Locate the cell with the specified text and output its [x, y] center coordinate. 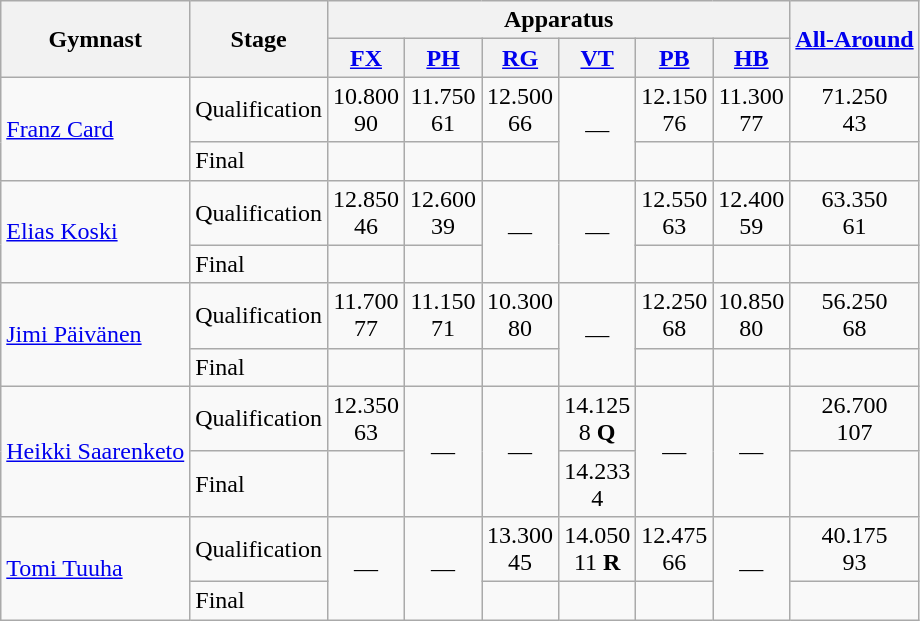
14.05011 R [598, 548]
63.35061 [854, 212]
14.1258 Q [598, 418]
Tomi Tuuha [96, 568]
56.25068 [854, 316]
10.80090 [366, 110]
12.55063 [674, 212]
12.35063 [366, 418]
FX [366, 58]
PB [674, 58]
71.25043 [854, 110]
12.25068 [674, 316]
10.30080 [520, 316]
26.700107 [854, 418]
PH [444, 58]
RG [520, 58]
Elias Koski [96, 232]
13.30045 [520, 548]
Franz Card [96, 128]
12.50066 [520, 110]
Gymnast [96, 39]
12.85046 [366, 212]
11.75061 [444, 110]
Jimi Päivänen [96, 334]
40.17593 [854, 548]
HB [752, 58]
Stage [259, 39]
11.15071 [444, 316]
Heikki Saarenketo [96, 451]
12.47566 [674, 548]
14.2334 [598, 484]
Apparatus [558, 20]
All-Around [854, 39]
12.600 39 [444, 212]
12.40059 [752, 212]
11.30077 [752, 110]
11.70077 [366, 316]
VT [598, 58]
10.85080 [752, 316]
12.15076 [674, 110]
